Scan for the cell matching the given text and deliver its (X, Y) coordinate at center. 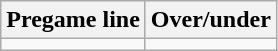
Over/under (210, 20)
Pregame line (74, 20)
